Return the (X, Y) coordinate for the center point of the cell that contains the specified text.  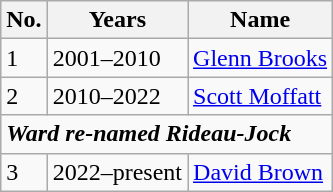
3 (24, 172)
2022–present (117, 172)
No. (24, 20)
1 (24, 58)
Name (260, 20)
Ward re-named Rideau-Jock (167, 134)
David Brown (260, 172)
2 (24, 96)
Glenn Brooks (260, 58)
Years (117, 20)
Scott Moffatt (260, 96)
2010–2022 (117, 96)
2001–2010 (117, 58)
